Locate the cell with the specified text and output its (x, y) center coordinate. 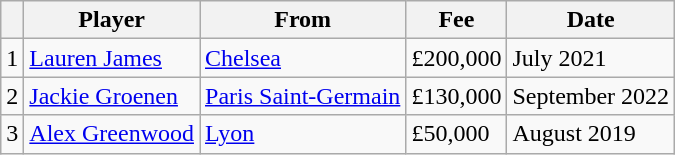
3 (12, 134)
August 2019 (591, 134)
Jackie Groenen (112, 96)
£50,000 (456, 134)
Alex Greenwood (112, 134)
2 (12, 96)
Lyon (303, 134)
£130,000 (456, 96)
From (303, 20)
July 2021 (591, 58)
1 (12, 58)
September 2022 (591, 96)
Paris Saint-Germain (303, 96)
Player (112, 20)
Date (591, 20)
Chelsea (303, 58)
Fee (456, 20)
£200,000 (456, 58)
Lauren James (112, 58)
